From the cell containing the given text, extract its center point as [X, Y] coordinate. 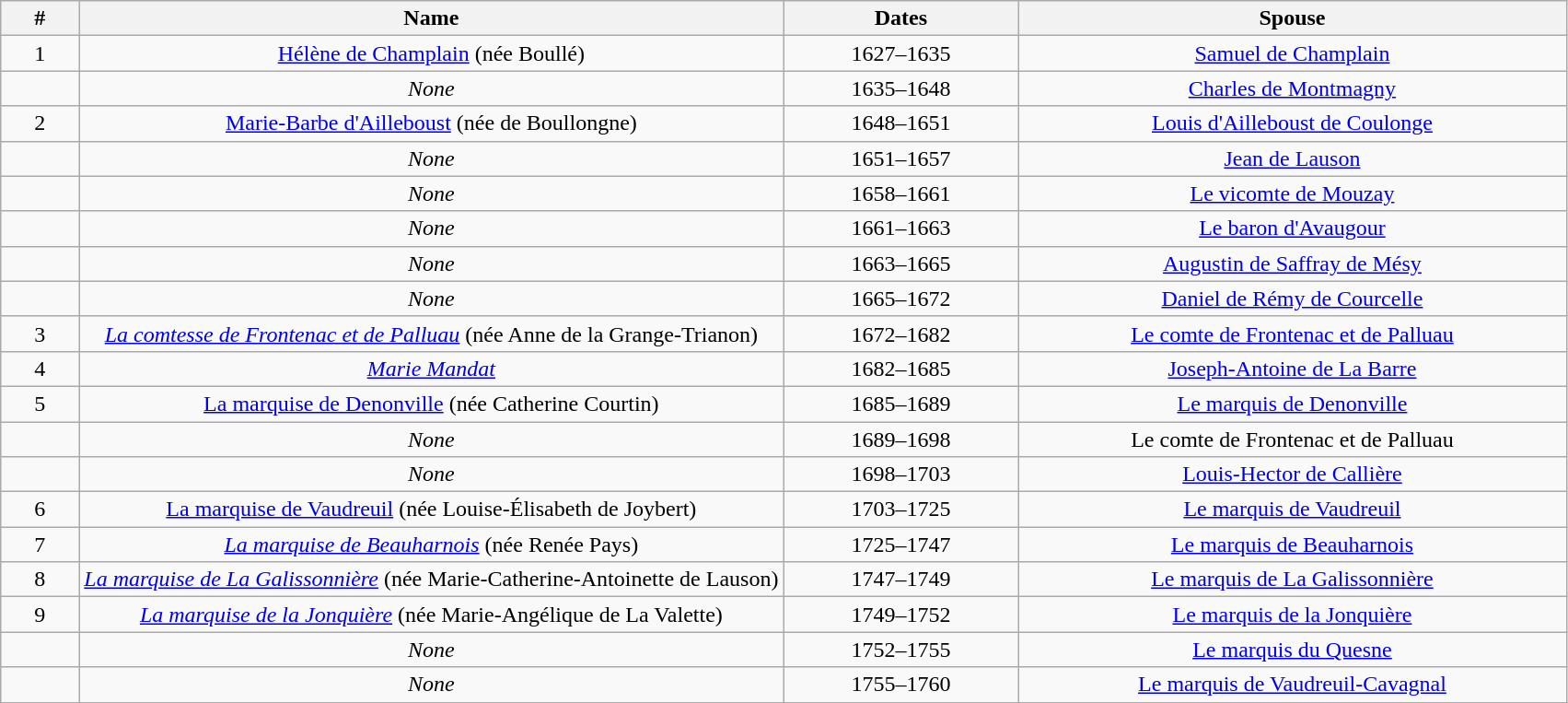
1689–1698 [900, 439]
5 [41, 404]
1672–1682 [900, 334]
Name [431, 18]
La marquise de Beauharnois (née Renée Pays) [431, 545]
1663–1665 [900, 264]
1651–1657 [900, 158]
7 [41, 545]
1752–1755 [900, 650]
Charles de Montmagny [1293, 88]
Hélène de Champlain (née Boullé) [431, 53]
La marquise de Denonville (née Catherine Courtin) [431, 404]
3 [41, 334]
4 [41, 369]
La comtesse de Frontenac et de Palluau (née Anne de la Grange-Trianon) [431, 334]
Augustin de Saffray de Mésy [1293, 264]
1658–1661 [900, 193]
Marie Mandat [431, 369]
1749–1752 [900, 615]
Joseph-Antoine de La Barre [1293, 369]
8 [41, 580]
Samuel de Champlain [1293, 53]
Le baron d'Avaugour [1293, 228]
1665–1672 [900, 299]
1635–1648 [900, 88]
Le vicomte de Mouzay [1293, 193]
1747–1749 [900, 580]
1698–1703 [900, 475]
La marquise de Vaudreuil (née Louise-Élisabeth de Joybert) [431, 510]
6 [41, 510]
1627–1635 [900, 53]
Le marquis de Vaudreuil-Cavagnal [1293, 685]
9 [41, 615]
Le marquis de Vaudreuil [1293, 510]
Le marquis de La Galissonnière [1293, 580]
Dates [900, 18]
Louis d'Ailleboust de Coulonge [1293, 123]
1682–1685 [900, 369]
La marquise de la Jonquière (née Marie-Angélique de La Valette) [431, 615]
Le marquis de Beauharnois [1293, 545]
1703–1725 [900, 510]
1661–1663 [900, 228]
Le marquis de Denonville [1293, 404]
# [41, 18]
1685–1689 [900, 404]
1648–1651 [900, 123]
Marie-Barbe d'Ailleboust (née de Boullongne) [431, 123]
2 [41, 123]
1 [41, 53]
Daniel de Rémy de Courcelle [1293, 299]
1755–1760 [900, 685]
Spouse [1293, 18]
Jean de Lauson [1293, 158]
Le marquis du Quesne [1293, 650]
La marquise de La Galissonnière (née Marie-Catherine-Antoinette de Lauson) [431, 580]
Le marquis de la Jonquière [1293, 615]
1725–1747 [900, 545]
Louis-Hector de Callière [1293, 475]
